Find where the given text appears and provide that cell's center as (x, y) coordinate. 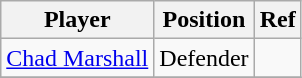
Ref (278, 20)
Chad Marshall (78, 58)
Player (78, 20)
Position (204, 20)
Defender (204, 58)
